Determine the (X, Y) coordinate at the center of the cell enclosing the given text.  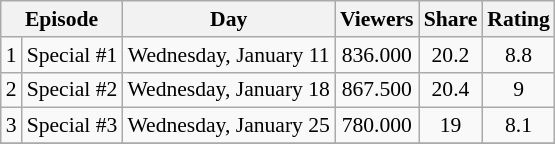
8.1 (518, 126)
Viewers (377, 19)
780.000 (377, 126)
Wednesday, January 18 (228, 90)
Day (228, 19)
20.4 (451, 90)
836.000 (377, 55)
Share (451, 19)
Special #2 (72, 90)
19 (451, 126)
Rating (518, 19)
Wednesday, January 11 (228, 55)
Wednesday, January 25 (228, 126)
3 (12, 126)
Episode (62, 19)
Special #3 (72, 126)
Special #1 (72, 55)
20.2 (451, 55)
9 (518, 90)
867.500 (377, 90)
8.8 (518, 55)
2 (12, 90)
1 (12, 55)
